Locate the cell with the specified text and output its [x, y] center coordinate. 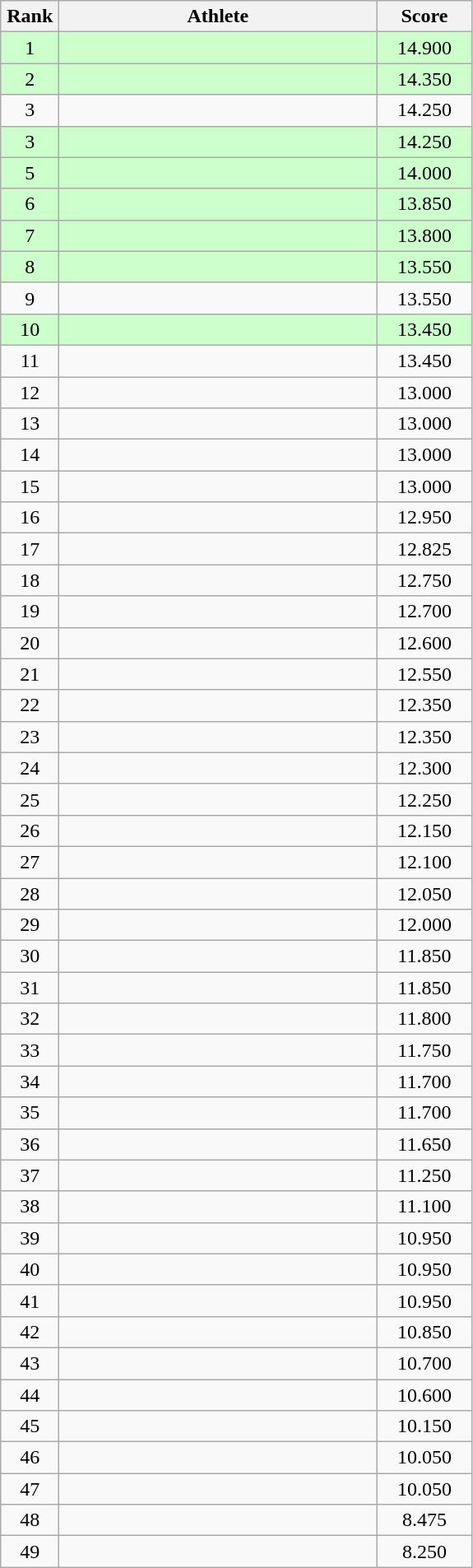
36 [30, 1144]
1 [30, 48]
Rank [30, 16]
9 [30, 298]
16 [30, 518]
44 [30, 1395]
28 [30, 893]
47 [30, 1489]
37 [30, 1175]
13.850 [424, 204]
38 [30, 1207]
11.750 [424, 1050]
12.825 [424, 549]
12.600 [424, 643]
49 [30, 1552]
8.250 [424, 1552]
13.800 [424, 235]
17 [30, 549]
10.600 [424, 1395]
18 [30, 580]
14 [30, 455]
34 [30, 1082]
12 [30, 393]
12.950 [424, 518]
2 [30, 79]
8.475 [424, 1520]
11.650 [424, 1144]
11.800 [424, 1019]
12.750 [424, 580]
15 [30, 486]
13 [30, 424]
14.000 [424, 173]
10.700 [424, 1363]
46 [30, 1458]
31 [30, 988]
42 [30, 1332]
22 [30, 705]
26 [30, 831]
Score [424, 16]
11.250 [424, 1175]
Athlete [218, 16]
30 [30, 956]
10 [30, 329]
12.100 [424, 862]
8 [30, 267]
29 [30, 925]
32 [30, 1019]
24 [30, 768]
7 [30, 235]
12.050 [424, 893]
5 [30, 173]
12.150 [424, 831]
41 [30, 1300]
48 [30, 1520]
45 [30, 1426]
6 [30, 204]
33 [30, 1050]
12.550 [424, 674]
12.300 [424, 768]
11 [30, 361]
20 [30, 643]
10.850 [424, 1332]
19 [30, 612]
14.900 [424, 48]
12.250 [424, 799]
12.000 [424, 925]
23 [30, 737]
43 [30, 1363]
40 [30, 1269]
39 [30, 1238]
10.150 [424, 1426]
11.100 [424, 1207]
27 [30, 862]
21 [30, 674]
12.700 [424, 612]
35 [30, 1113]
14.350 [424, 79]
25 [30, 799]
